Capture the cell that displays the provided text and extract its [X, Y] central coordinate. 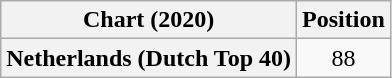
Chart (2020) [149, 20]
88 [344, 58]
Netherlands (Dutch Top 40) [149, 58]
Position [344, 20]
